Find where the given text appears and provide that cell's center as [X, Y] coordinate. 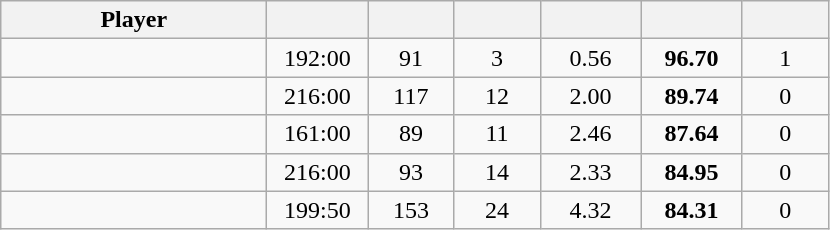
1 [785, 58]
96.70 [692, 58]
2.33 [590, 172]
12 [497, 96]
89.74 [692, 96]
2.00 [590, 96]
153 [411, 210]
87.64 [692, 134]
161:00 [318, 134]
2.46 [590, 134]
4.32 [590, 210]
199:50 [318, 210]
117 [411, 96]
0.56 [590, 58]
91 [411, 58]
Player [134, 20]
89 [411, 134]
84.31 [692, 210]
11 [497, 134]
3 [497, 58]
192:00 [318, 58]
84.95 [692, 172]
24 [497, 210]
14 [497, 172]
93 [411, 172]
